For the text-containing cell, return its midpoint in (x, y) coordinate format. 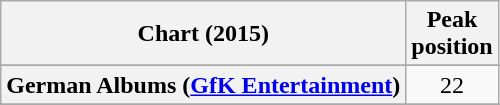
German Albums (GfK Entertainment) (204, 85)
22 (452, 85)
Peakposition (452, 34)
Chart (2015) (204, 34)
